Return the [x, y] coordinate for the center point of the cell that contains the specified text.  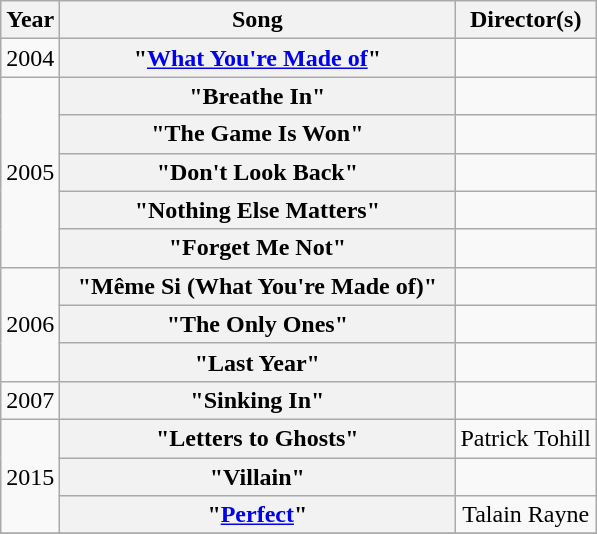
"Nothing Else Matters" [258, 210]
Talain Rayne [526, 515]
"Letters to Ghosts" [258, 438]
"Don't Look Back" [258, 172]
2006 [30, 324]
2005 [30, 172]
"Villain" [258, 477]
2007 [30, 400]
2015 [30, 476]
"Breathe In" [258, 96]
"The Game Is Won" [258, 134]
Director(s) [526, 20]
"Perfect" [258, 515]
Year [30, 20]
Patrick Tohill [526, 438]
"Sinking In" [258, 400]
"What You're Made of" [258, 58]
"Last Year" [258, 362]
2004 [30, 58]
"Même Si (What You're Made of)" [258, 286]
Song [258, 20]
"Forget Me Not" [258, 248]
"The Only Ones" [258, 324]
